Locate the cell with the specified text and output its (X, Y) center coordinate. 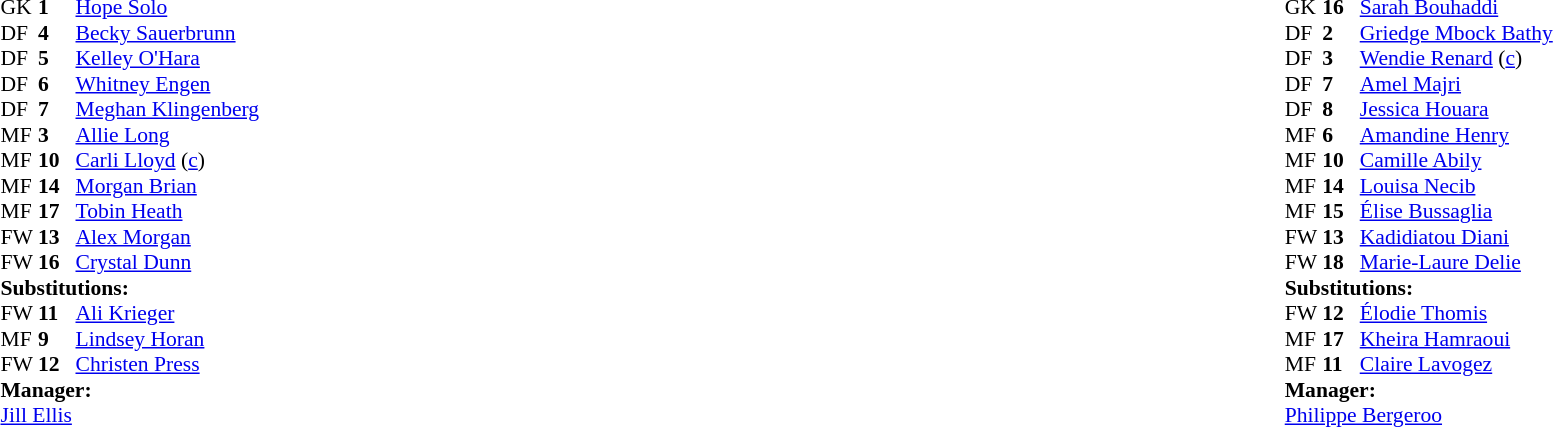
Ali Krieger (168, 313)
9 (57, 339)
Whitney Engen (168, 84)
Meghan Klingenberg (168, 109)
Carli Lloyd (c) (168, 161)
18 (1341, 263)
4 (57, 33)
Élise Bussaglia (1456, 211)
Jessica Houara (1456, 109)
Christen Press (168, 365)
5 (57, 59)
2 (1341, 33)
Crystal Dunn (168, 263)
Morgan Brian (168, 186)
Becky Sauerbrunn (168, 33)
16 (57, 263)
Kadidiatou Diani (1456, 237)
Kelley O'Hara (168, 59)
Amel Majri (1456, 84)
Tobin Heath (168, 211)
Kheira Hamraoui (1456, 339)
Claire Lavogez (1456, 365)
Amandine Henry (1456, 135)
Wendie Renard (c) (1456, 59)
Allie Long (168, 135)
Élodie Thomis (1456, 313)
Louisa Necib (1456, 186)
8 (1341, 109)
15 (1341, 211)
Griedge Mbock Bathy (1456, 33)
Alex Morgan (168, 237)
Lindsey Horan (168, 339)
Camille Abily (1456, 161)
Marie-Laure Delie (1456, 263)
